Output the (x, y) coordinate of the center of the cell containing the given text.  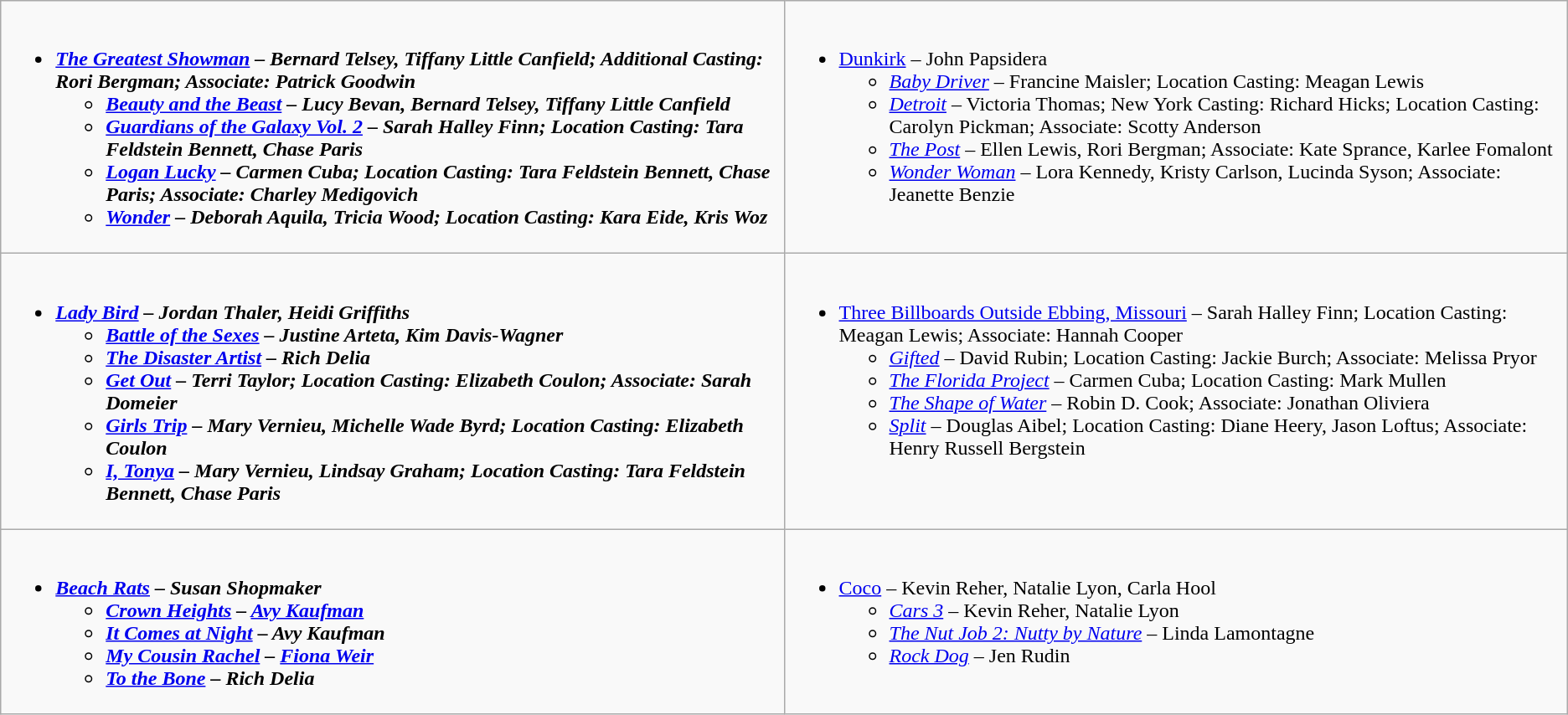
Beach Rats – Susan ShopmakerCrown Heights – Avy KaufmanIt Comes at Night – Avy KaufmanMy Cousin Rachel – Fiona WeirTo the Bone – Rich Delia (392, 621)
Coco – Kevin Reher, Natalie Lyon, Carla HoolCars 3 – Kevin Reher, Natalie LyonThe Nut Job 2: Nutty by Nature – Linda LamontagneRock Dog – Jen Rudin (1176, 621)
